For the text-containing cell, return its midpoint in [X, Y] coordinate format. 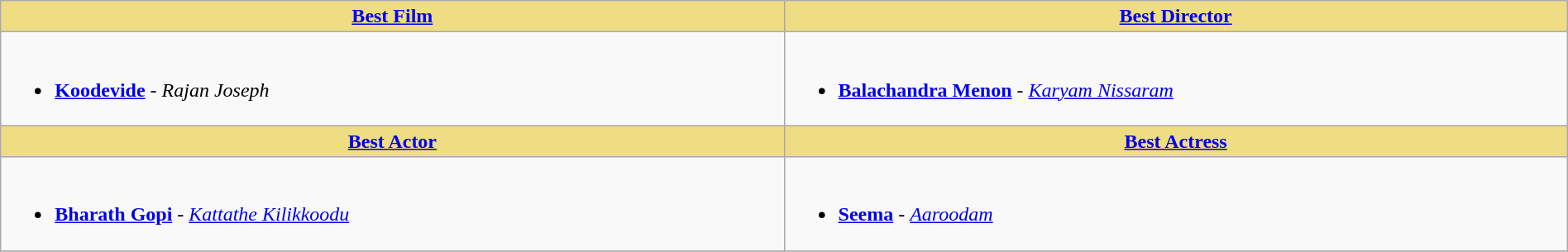
Bharath Gopi - Kattathe Kilikkoodu [392, 203]
Balachandra Menon - Karyam Nissaram [1176, 79]
Seema - Aaroodam [1176, 203]
Best Actor [392, 141]
Best Director [1176, 17]
Koodevide - Rajan Joseph [392, 79]
Best Actress [1176, 141]
Best Film [392, 17]
